Return the [x, y] coordinate for the center point of the cell that contains the specified text.  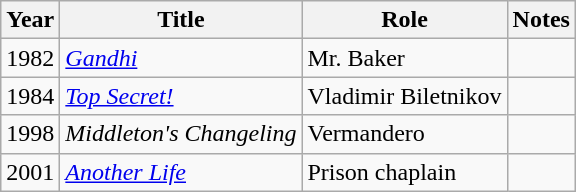
Year [30, 20]
1998 [30, 134]
Another Life [181, 172]
Role [404, 20]
2001 [30, 172]
1984 [30, 96]
Mr. Baker [404, 58]
Gandhi [181, 58]
Top Secret! [181, 96]
Notes [541, 20]
Title [181, 20]
Middleton's Changeling [181, 134]
Vladimir Biletnikov [404, 96]
Prison chaplain [404, 172]
1982 [30, 58]
Vermandero [404, 134]
